Capture the cell that displays the provided text and extract its [x, y] central coordinate. 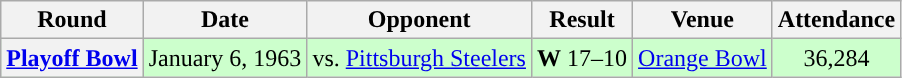
36,284 [836, 58]
Venue [703, 20]
vs. Pittsburgh Steelers [420, 58]
Playoff Bowl [72, 58]
Orange Bowl [703, 58]
Date [225, 20]
Attendance [836, 20]
W 17–10 [582, 58]
January 6, 1963 [225, 58]
Opponent [420, 20]
Result [582, 20]
Round [72, 20]
